Scan for the cell matching the given text and deliver its (x, y) coordinate at center. 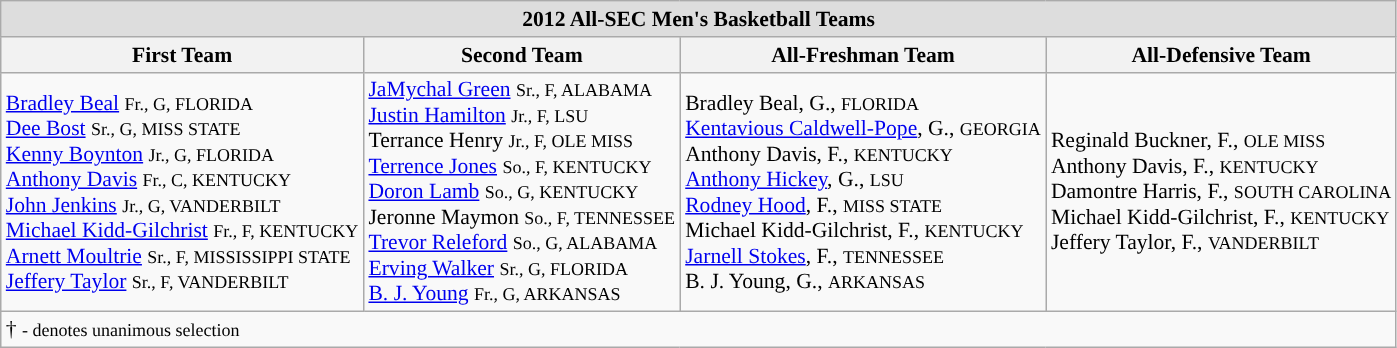
2012 All-SEC Men's Basketball Teams (699, 19)
All-Defensive Team (1222, 55)
† - denotes unanimous selection (699, 330)
All-Freshman Team (863, 55)
First Team (182, 55)
Second Team (522, 55)
